Return the [X, Y] coordinate for the center point of the cell that contains the specified text.  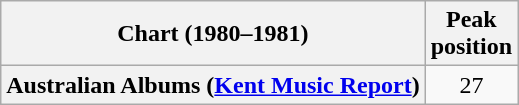
Peakposition [471, 34]
Australian Albums (Kent Music Report) [213, 85]
27 [471, 85]
Chart (1980–1981) [213, 34]
